Output the [x, y] coordinate of the center of the cell containing the given text.  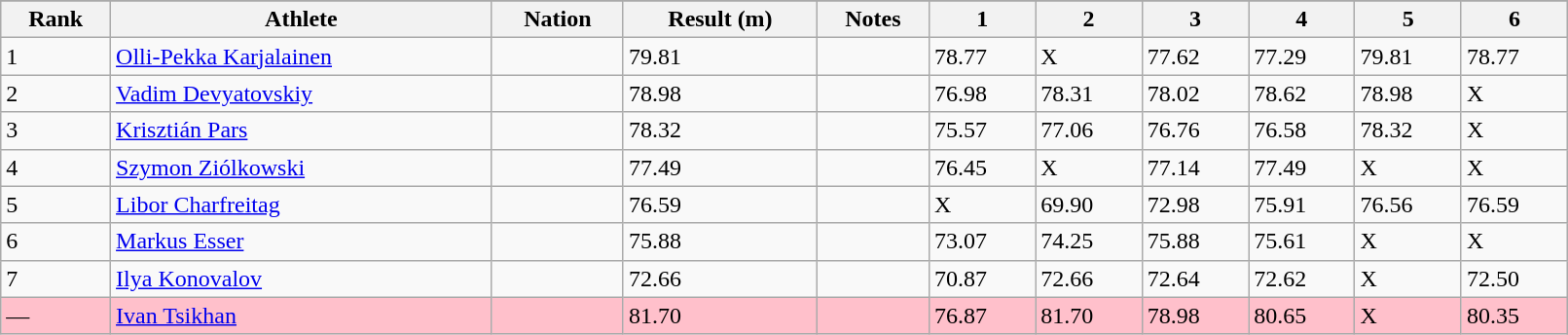
Ivan Tsikhan [302, 316]
72.64 [1195, 279]
72.62 [1302, 279]
75.57 [981, 130]
73.07 [981, 242]
Athlete [302, 19]
69.90 [1088, 205]
Olli-Pekka Karjalainen [302, 56]
Markus Esser [302, 242]
70.87 [981, 279]
72.50 [1514, 279]
75.61 [1302, 242]
74.25 [1088, 242]
Szymon Ziólkowski [302, 167]
7 [56, 279]
Vadim Devyatovskiy [302, 93]
Libor Charfreitag [302, 205]
76.58 [1302, 130]
76.45 [981, 167]
78.62 [1302, 93]
Notes [872, 19]
Result (m) [720, 19]
76.76 [1195, 130]
76.56 [1407, 205]
78.31 [1088, 93]
77.06 [1088, 130]
80.35 [1514, 316]
80.65 [1302, 316]
76.87 [981, 316]
77.62 [1195, 56]
Rank [56, 19]
Nation [557, 19]
77.29 [1302, 56]
77.14 [1195, 167]
Krisztián Pars [302, 130]
78.02 [1195, 93]
76.98 [981, 93]
— [56, 316]
75.91 [1302, 205]
Ilya Konovalov [302, 279]
72.98 [1195, 205]
